Locate the cell with the specified text and output its [x, y] center coordinate. 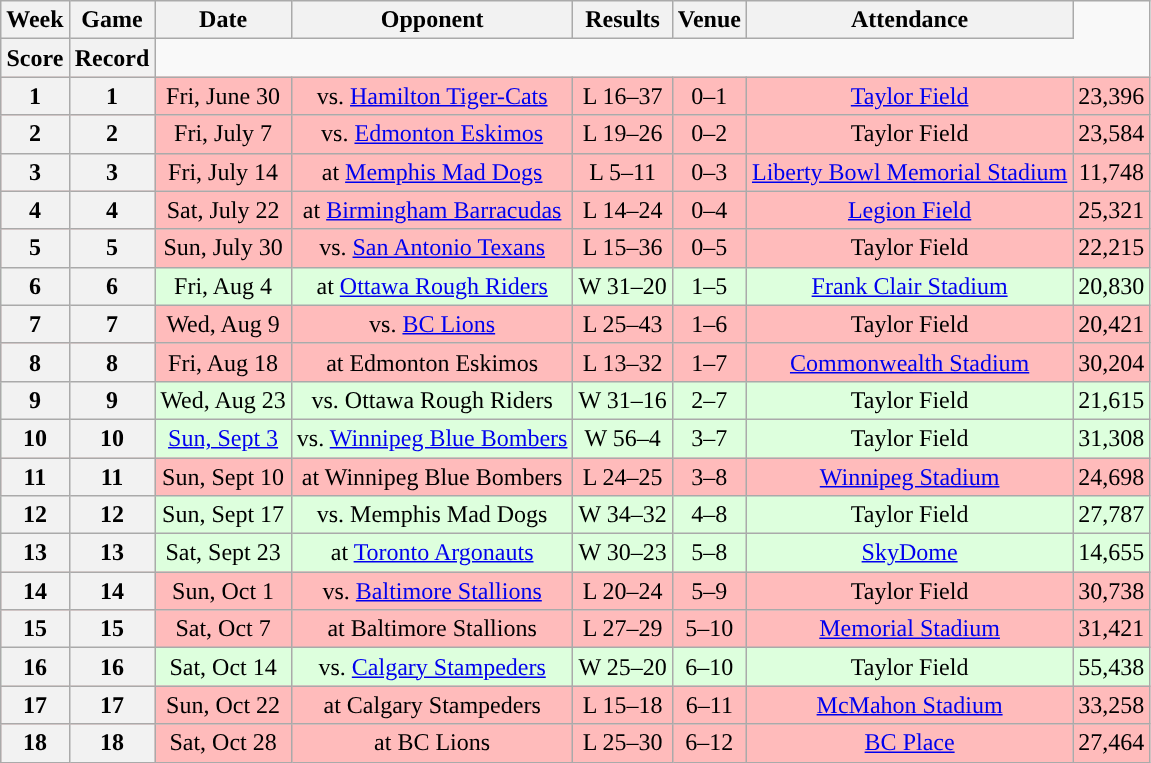
2–7 [709, 400]
21,615 [1112, 400]
Record [112, 58]
Fri, Aug 18 [223, 362]
at Birmingham Barracudas [432, 210]
4–8 [709, 515]
Commonwealth Stadium [909, 362]
at Memphis Mad Dogs [432, 172]
Fri, July 14 [223, 172]
Results [622, 20]
23,396 [1112, 96]
30,738 [1112, 591]
Sun, Sept 17 [223, 515]
Legion Field [909, 210]
vs. Hamilton Tiger-Cats [432, 96]
SkyDome [909, 553]
Sat, Oct 14 [223, 667]
W 31–20 [622, 286]
20,421 [1112, 324]
at Edmonton Eskimos [432, 362]
0–3 [709, 172]
55,438 [1112, 667]
vs. Winnipeg Blue Bombers [432, 438]
3–8 [709, 477]
22,215 [1112, 248]
Sun, Oct 22 [223, 705]
0–2 [709, 134]
27,464 [1112, 743]
Opponent [432, 20]
6–10 [709, 667]
Sat, Oct 7 [223, 629]
20,830 [1112, 286]
at Toronto Argonauts [432, 553]
24,698 [1112, 477]
Game [112, 20]
L 14–24 [622, 210]
W 25–20 [622, 667]
Week [35, 20]
27,787 [1112, 515]
5–8 [709, 553]
Sat, July 22 [223, 210]
Wed, Aug 9 [223, 324]
Sat, Oct 28 [223, 743]
vs. Calgary Stampeders [432, 667]
L 19–26 [622, 134]
5–10 [709, 629]
at BC Lions [432, 743]
at Ottawa Rough Riders [432, 286]
vs. Baltimore Stallions [432, 591]
Sun, Sept 10 [223, 477]
vs. Edmonton Eskimos [432, 134]
5–9 [709, 591]
6–11 [709, 705]
Score [35, 58]
at Calgary Stampeders [432, 705]
at Baltimore Stallions [432, 629]
Winnipeg Stadium [909, 477]
L 25–30 [622, 743]
L 15–36 [622, 248]
W 30–23 [622, 553]
W 31–16 [622, 400]
vs. Ottawa Rough Riders [432, 400]
vs. San Antonio Texans [432, 248]
vs. BC Lions [432, 324]
W 56–4 [622, 438]
L 13–32 [622, 362]
25,321 [1112, 210]
Memorial Stadium [909, 629]
McMahon Stadium [909, 705]
Fri, Aug 4 [223, 286]
Wed, Aug 23 [223, 400]
BC Place [909, 743]
31,308 [1112, 438]
0–1 [709, 96]
1–6 [709, 324]
Sun, July 30 [223, 248]
31,421 [1112, 629]
Sun, Oct 1 [223, 591]
6–12 [709, 743]
0–5 [709, 248]
Attendance [909, 20]
Fri, July 7 [223, 134]
14,655 [1112, 553]
L 25–43 [622, 324]
Liberty Bowl Memorial Stadium [909, 172]
30,204 [1112, 362]
L 16–37 [622, 96]
Frank Clair Stadium [909, 286]
23,584 [1112, 134]
1–7 [709, 362]
1–5 [709, 286]
11,748 [1112, 172]
Sun, Sept 3 [223, 438]
0–4 [709, 210]
W 34–32 [622, 515]
L 15–18 [622, 705]
33,258 [1112, 705]
L 20–24 [622, 591]
vs. Memphis Mad Dogs [432, 515]
Sat, Sept 23 [223, 553]
Venue [709, 20]
3–7 [709, 438]
L 27–29 [622, 629]
Fri, June 30 [223, 96]
Date [223, 20]
L 5–11 [622, 172]
L 24–25 [622, 477]
at Winnipeg Blue Bombers [432, 477]
